Search for the cell housing the specified text and yield its [x, y] center coordinate. 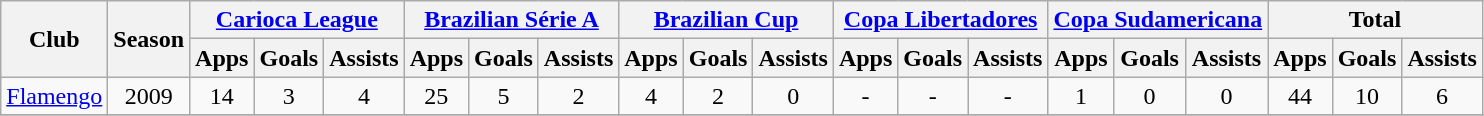
25 [436, 96]
Total [1376, 20]
10 [1367, 96]
Season [149, 39]
Copa Sudamericana [1158, 20]
Brazilian Cup [726, 20]
3 [289, 96]
2009 [149, 96]
Club [54, 39]
Brazilian Série A [512, 20]
Carioca League [298, 20]
5 [504, 96]
Copa Libertadores [940, 20]
Flamengo [54, 96]
1 [1081, 96]
6 [1442, 96]
14 [222, 96]
44 [1300, 96]
